Detect which cell encompasses the target text, then output its (x, y) center coordinate. 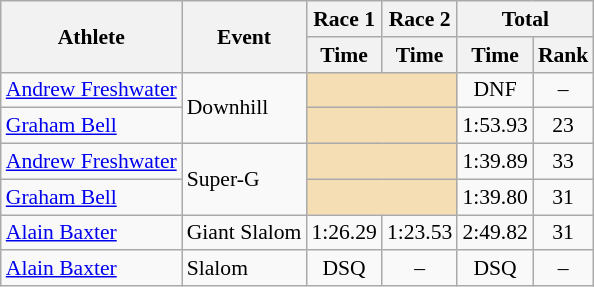
Giant Slalom (244, 233)
Downhill (244, 108)
1:23.53 (420, 233)
Slalom (244, 269)
Event (244, 36)
Total (525, 19)
Athlete (92, 36)
Rank (564, 55)
1:39.89 (494, 162)
1:39.80 (494, 197)
Race 1 (344, 19)
Super-G (244, 180)
DNF (494, 90)
1:53.93 (494, 126)
Race 2 (420, 19)
2:49.82 (494, 233)
1:26.29 (344, 233)
23 (564, 126)
33 (564, 162)
